Determine the (x, y) coordinate at the center of the cell enclosing the given text.  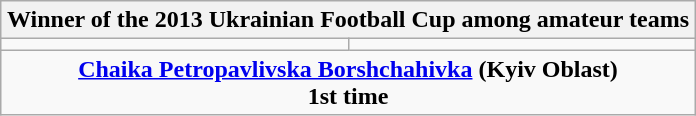
Chaika Petropavlivska Borshchahivka (Kyiv Oblast)1st time (348, 82)
Winner of the 2013 Ukrainian Football Cup among amateur teams (348, 20)
